Provide the (x, y) coordinate of the cell's center where the given text is located.  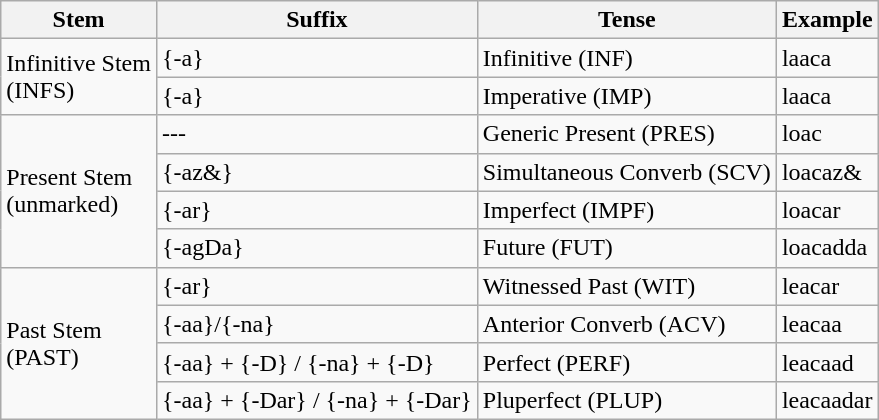
loacadda (827, 248)
Example (827, 20)
{-agDa} (316, 248)
{-aa} + {-D} / {-na} + {-D} (316, 362)
Present Stem(unmarked) (79, 191)
leacar (827, 286)
Imperfect (IMPF) (626, 210)
Past Stem(PAST) (79, 343)
{-aa}/{-na} (316, 324)
loac (827, 134)
--- (316, 134)
leacaadar (827, 400)
loacar (827, 210)
Stem (79, 20)
Tense (626, 20)
leacaa (827, 324)
Future (FUT) (626, 248)
Generic Present (PRES) (626, 134)
{-aa} + {-Dar} / {-na} + {-Dar} (316, 400)
Imperative (IMP) (626, 96)
loacaz& (827, 172)
Perfect (PERF) (626, 362)
Infinitive (INF) (626, 58)
{-az&} (316, 172)
Witnessed Past (WIT) (626, 286)
Pluperfect (PLUP) (626, 400)
leacaad (827, 362)
Anterior Converb (ACV) (626, 324)
Simultaneous Converb (SCV) (626, 172)
Infinitive Stem(INFS) (79, 77)
Suffix (316, 20)
